For the text-containing cell, return its midpoint in (x, y) coordinate format. 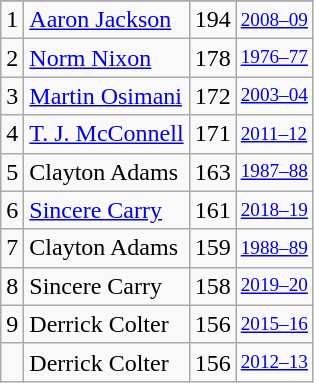
T. J. McConnell (106, 134)
172 (212, 96)
Martin Osimani (106, 96)
1988–89 (274, 248)
158 (212, 286)
7 (12, 248)
2019–20 (274, 286)
6 (12, 210)
2012–13 (274, 362)
8 (12, 286)
1976–77 (274, 58)
194 (212, 20)
9 (12, 324)
159 (212, 248)
2015–16 (274, 324)
Norm Nixon (106, 58)
2018–19 (274, 210)
3 (12, 96)
163 (212, 172)
4 (12, 134)
178 (212, 58)
2003–04 (274, 96)
161 (212, 210)
Aaron Jackson (106, 20)
2 (12, 58)
1987–88 (274, 172)
171 (212, 134)
2008–09 (274, 20)
5 (12, 172)
1 (12, 20)
2011–12 (274, 134)
